For the text-containing cell, return its midpoint in [X, Y] coordinate format. 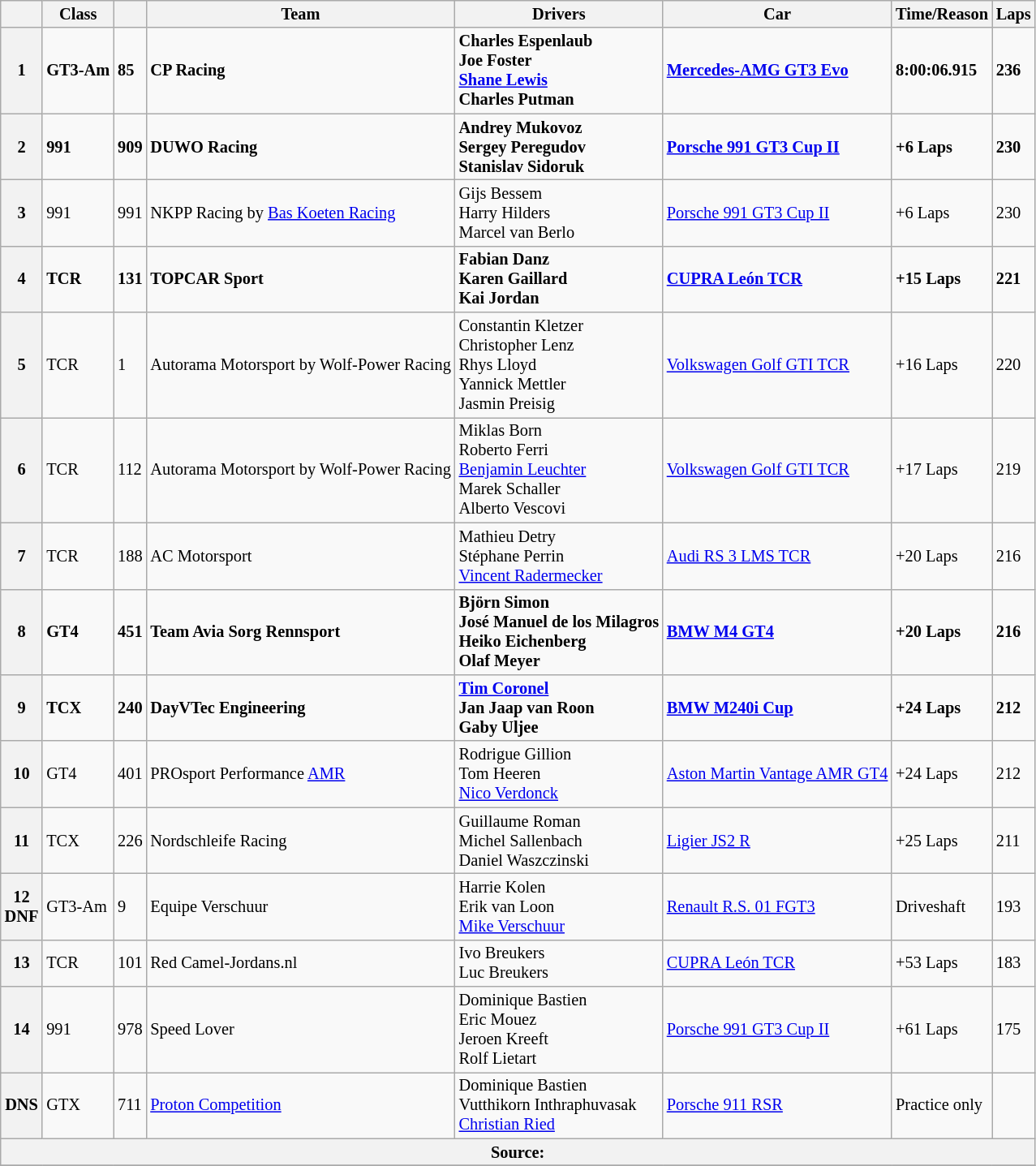
978 [130, 1030]
5 [22, 365]
Miklas Born Roberto Ferri Benjamin Leuchter Marek Schaller Alberto Vescovi [559, 470]
CP Racing [300, 71]
Constantin Kletzer Christopher Lenz Rhys Lloyd Yannick Mettler Jasmin Preisig [559, 365]
13 [22, 963]
Time/Reason [942, 14]
AC Motorsport [300, 556]
DUWO Racing [300, 147]
451 [130, 632]
Laps [1014, 14]
Car [777, 14]
Porsche 911 RSR [777, 1105]
+16 Laps [942, 365]
PROsport Performance AMR [300, 774]
401 [130, 774]
11 [22, 841]
8:00:06.915 [942, 71]
3 [22, 213]
TOPCAR Sport [300, 279]
Nordschleife Racing [300, 841]
85 [130, 71]
Ligier JS2 R [777, 841]
BMW M240i Cup [777, 708]
175 [1014, 1030]
10 [22, 774]
711 [130, 1105]
183 [1014, 963]
DayVTec Engineering [300, 708]
220 [1014, 365]
Red Camel-Jordans.nl [300, 963]
Fabian Danz Karen Gaillard Kai Jordan [559, 279]
Guillaume Roman Michel Sallenbach Daniel Waszczinski [559, 841]
Practice only [942, 1105]
7 [22, 556]
Björn Simon José Manuel de los Milagros Heiko Eichenberg Olaf Meyer [559, 632]
131 [130, 279]
+25 Laps [942, 841]
14 [22, 1030]
Team Avia Sorg Rennsport [300, 632]
193 [1014, 906]
Gijs Bessem Harry Hilders Marcel van Berlo [559, 213]
Source: [518, 1152]
+17 Laps [942, 470]
12DNF [22, 906]
Speed Lover [300, 1030]
Team [300, 14]
Charles Espenlaub Joe Foster Shane Lewis Charles Putman [559, 71]
188 [130, 556]
DNS [22, 1105]
+61 Laps [942, 1030]
Dominique Bastien Vutthikorn Inthraphuvasak Christian Ried [559, 1105]
Driveshaft [942, 906]
Rodrigue Gillion Tom Heeren Nico Verdonck [559, 774]
4 [22, 279]
+53 Laps [942, 963]
211 [1014, 841]
112 [130, 470]
2 [22, 147]
Andrey Mukovoz Sergey Peregudov Stanislav Sidoruk [559, 147]
Ivo Breukers Luc Breukers [559, 963]
6 [22, 470]
Dominique Bastien Eric Mouez Jeroen Kreeft Rolf Lietart [559, 1030]
Mercedes-AMG GT3 Evo [777, 71]
BMW M4 GT4 [777, 632]
Tim Coronel Jan Jaap van Roon Gaby Uljee [559, 708]
NKPP Racing by Bas Koeten Racing [300, 213]
Equipe Verschuur [300, 906]
+15 Laps [942, 279]
Class [78, 14]
Aston Martin Vantage AMR GT4 [777, 774]
Mathieu Detry Stéphane Perrin Vincent Radermecker [559, 556]
Harrie Kolen Erik van Loon Mike Verschuur [559, 906]
Drivers [559, 14]
909 [130, 147]
8 [22, 632]
236 [1014, 71]
Audi RS 3 LMS TCR [777, 556]
GTX [78, 1105]
101 [130, 963]
240 [130, 708]
Renault R.S. 01 FGT3 [777, 906]
Proton Competition [300, 1105]
219 [1014, 470]
221 [1014, 279]
226 [130, 841]
